Extract the [x, y] coordinate from the center of the cell holding the provided text.  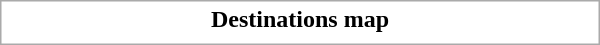
Destinations map [300, 19]
